Locate the cell with the specified text and output its (X, Y) center coordinate. 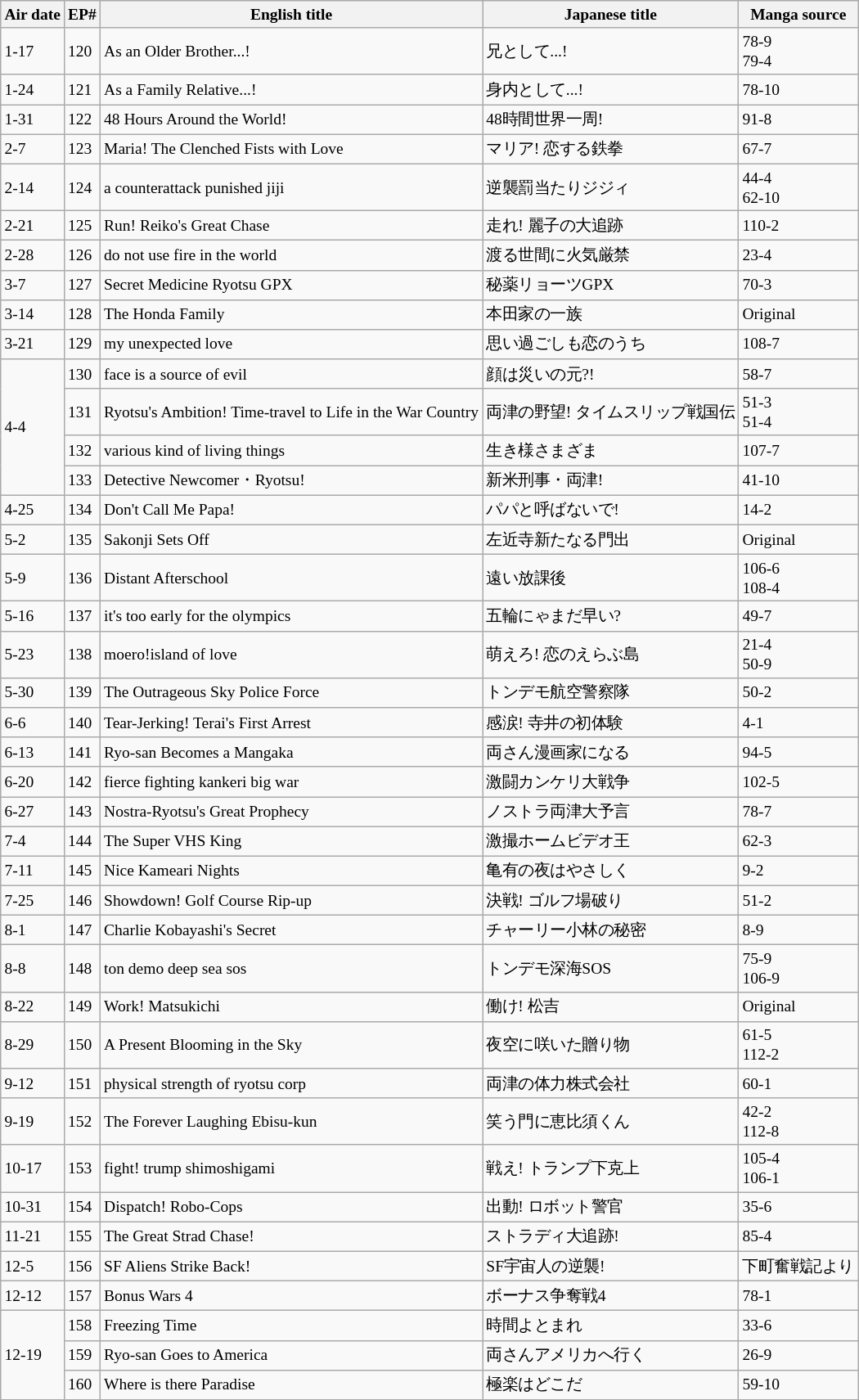
Showdown! Golf Course Rip-up (291, 900)
Ryo-san Goes to America (291, 1355)
121 (82, 89)
9-2 (798, 871)
123 (82, 149)
147 (82, 930)
Ryotsu's Ambition! Time-travel to Life in the War Country (291, 412)
159 (82, 1355)
75-9106-9 (798, 969)
my unexpected love (291, 344)
2-21 (33, 225)
156 (82, 1266)
チャーリー小林の秘密 (610, 930)
110-2 (798, 225)
67-7 (798, 149)
148 (82, 969)
149 (82, 1006)
4-4 (33, 427)
5-9 (33, 578)
122 (82, 119)
126 (82, 255)
8-1 (33, 930)
33-6 (798, 1326)
108-7 (798, 344)
Work! Matsukichi (291, 1006)
128 (82, 314)
144 (82, 841)
12-5 (33, 1266)
51-351-4 (798, 412)
Nice Kameari Nights (291, 871)
Don't Call Me Papa! (291, 510)
Charlie Kobayashi's Secret (291, 930)
8-29 (33, 1044)
35-6 (798, 1207)
決戦! ゴルフ場破り (610, 900)
ストラディ大追跡! (610, 1236)
The Forever Laughing Ebisu-kun (291, 1121)
3-21 (33, 344)
兄として...! (610, 51)
走れ! 麗子の大追跡 (610, 225)
EP# (82, 15)
133 (82, 480)
SF宇宙人の逆襲! (610, 1266)
7-4 (33, 841)
The Super VHS King (291, 841)
五輪にゃまだ早い? (610, 616)
Bonus Wars 4 (291, 1295)
極楽はどこだ (610, 1384)
154 (82, 1207)
7-11 (33, 871)
遠い放課後 (610, 578)
両さん漫画家になる (610, 752)
As a Family Relative...! (291, 89)
パパと呼ばないで! (610, 510)
10-17 (33, 1168)
3-14 (33, 314)
151 (82, 1083)
137 (82, 616)
142 (82, 781)
秘薬リョーツGPX (610, 285)
51-2 (798, 900)
78-7 (798, 812)
125 (82, 225)
出動! ロボット警官 (610, 1207)
127 (82, 285)
逆襲罰当たりジジィ (610, 187)
1-31 (33, 119)
58-7 (798, 374)
2-7 (33, 149)
160 (82, 1384)
Distant Afterschool (291, 578)
As an Older Brother...! (291, 51)
129 (82, 344)
激闘カンケリ大戦争 (610, 781)
21-450-9 (798, 655)
6-27 (33, 812)
132 (82, 450)
78-979-4 (798, 51)
Ryo-san Becomes a Mangaka (291, 752)
トンデモ深海SOS (610, 969)
11-21 (33, 1236)
59-10 (798, 1384)
105-4106-1 (798, 1168)
49-7 (798, 616)
6-13 (33, 752)
Maria! The Clenched Fists with Love (291, 149)
157 (82, 1295)
亀有の夜はやさしく (610, 871)
120 (82, 51)
face is a source of evil (291, 374)
do not use fire in the world (291, 255)
Sakonji Sets Off (291, 539)
10-31 (33, 1207)
左近寺新たなる門出 (610, 539)
48時間世界一周! (610, 119)
91-8 (798, 119)
physical strength of ryotsu corp (291, 1083)
50-2 (798, 692)
Air date (33, 15)
Japanese title (610, 15)
135 (82, 539)
Freezing Time (291, 1326)
両津の体力株式会社 (610, 1083)
158 (82, 1326)
身内として...! (610, 89)
1-24 (33, 89)
152 (82, 1121)
マリア! 恋する鉄拳 (610, 149)
6-20 (33, 781)
94-5 (798, 752)
it's too early for the olympics (291, 616)
42-2112-8 (798, 1121)
思い過ごしも恋のうち (610, 344)
130 (82, 374)
7-25 (33, 900)
141 (82, 752)
Nostra-Ryotsu's Great Prophecy (291, 812)
両津の野望! タイムスリップ戦国伝 (610, 412)
Secret Medicine Ryotsu GPX (291, 285)
8-9 (798, 930)
English title (291, 15)
106-6108-4 (798, 578)
23-4 (798, 255)
9-19 (33, 1121)
6-6 (33, 723)
78-10 (798, 89)
生き様さまざま (610, 450)
トンデモ航空警察隊 (610, 692)
2-14 (33, 187)
The Great Strad Chase! (291, 1236)
14-2 (798, 510)
143 (82, 812)
4-25 (33, 510)
5-2 (33, 539)
The Outrageous Sky Police Force (291, 692)
145 (82, 871)
夜空に咲いた贈り物 (610, 1044)
4-1 (798, 723)
44-462-10 (798, 187)
Where is there Paradise (291, 1384)
激撮ホームビデオ王 (610, 841)
48 Hours Around the World! (291, 119)
139 (82, 692)
85-4 (798, 1236)
138 (82, 655)
60-1 (798, 1083)
12-12 (33, 1295)
萌えろ! 恋のえらぶ島 (610, 655)
155 (82, 1236)
26-9 (798, 1355)
2-28 (33, 255)
Run! Reiko's Great Chase (291, 225)
146 (82, 900)
1-17 (33, 51)
78-1 (798, 1295)
107-7 (798, 450)
Dispatch! Robo-Cops (291, 1207)
The Honda Family (291, 314)
時間よとまれ (610, 1326)
ボーナス争奪戦4 (610, 1295)
150 (82, 1044)
働け! 松吉 (610, 1006)
5-23 (33, 655)
渡る世間に火気厳禁 (610, 255)
62-3 (798, 841)
61-5112-2 (798, 1044)
戦え! トランプ下克上 (610, 1168)
a counterattack punished jiji (291, 187)
3-7 (33, 285)
134 (82, 510)
両さんアメリカへ行く (610, 1355)
5-16 (33, 616)
9-12 (33, 1083)
140 (82, 723)
70-3 (798, 285)
8-8 (33, 969)
下町奮戦記より (798, 1266)
新米刑事・両津! (610, 480)
12-19 (33, 1355)
fight! trump shimoshigami (291, 1168)
ton demo deep sea sos (291, 969)
124 (82, 187)
本田家の一族 (610, 314)
8-22 (33, 1006)
笑う門に恵比須くん (610, 1121)
fierce fighting kankeri big war (291, 781)
102-5 (798, 781)
136 (82, 578)
感涙! 寺井の初体験 (610, 723)
various kind of living things (291, 450)
ノストラ両津大予言 (610, 812)
Detective Newcomer・Ryotsu! (291, 480)
131 (82, 412)
A Present Blooming in the Sky (291, 1044)
Manga source (798, 15)
顔は災いの元?! (610, 374)
Tear-Jerking! Terai's First Arrest (291, 723)
153 (82, 1168)
5-30 (33, 692)
41-10 (798, 480)
moero!island of love (291, 655)
SF Aliens Strike Back! (291, 1266)
